Find where the given text appears and provide that cell's center as (x, y) coordinate. 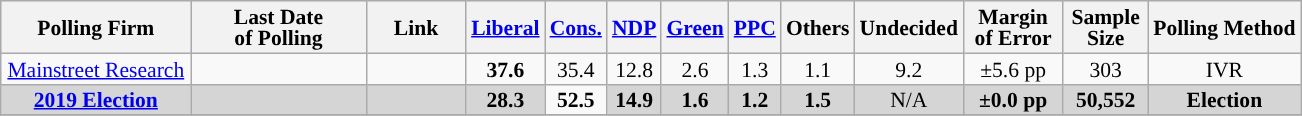
Green (694, 27)
Polling Method (1224, 27)
Polling Firm (96, 27)
Election (1224, 100)
2019 Election (96, 100)
Mainstreet Research (96, 68)
±5.6 pp (1013, 68)
1.2 (755, 100)
37.6 (505, 68)
±0.0 pp (1013, 100)
IVR (1224, 68)
Undecided (909, 27)
Others (818, 27)
303 (1106, 68)
28.3 (505, 100)
12.8 (634, 68)
50,552 (1106, 100)
35.4 (576, 68)
Last Dateof Polling (278, 27)
N/A (909, 100)
1.6 (694, 100)
NDP (634, 27)
Marginof Error (1013, 27)
1.3 (755, 68)
1.1 (818, 68)
Cons. (576, 27)
9.2 (909, 68)
Link (416, 27)
Liberal (505, 27)
1.5 (818, 100)
14.9 (634, 100)
PPC (755, 27)
SampleSize (1106, 27)
2.6 (694, 68)
52.5 (576, 100)
